Search for the cell housing the specified text and yield its [x, y] center coordinate. 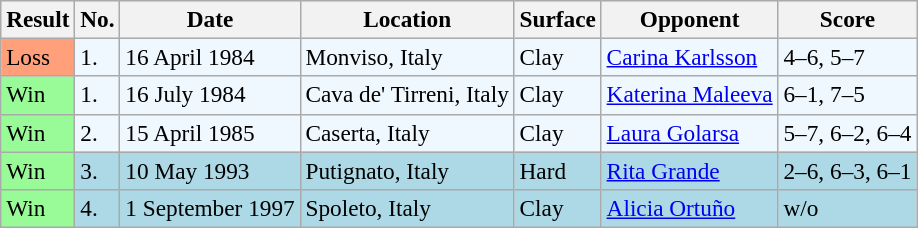
4. [98, 208]
6–1, 7–5 [848, 95]
Cava de' Tirreni, Italy [407, 95]
2–6, 6–3, 6–1 [848, 170]
Loss [38, 57]
16 April 1984 [210, 57]
Hard [558, 170]
Spoleto, Italy [407, 208]
4–6, 5–7 [848, 57]
16 July 1984 [210, 95]
Carina Karlsson [690, 57]
5–7, 6–2, 6–4 [848, 133]
Date [210, 19]
10 May 1993 [210, 170]
Result [38, 19]
Alicia Ortuño [690, 208]
Opponent [690, 19]
2. [98, 133]
1 September 1997 [210, 208]
Katerina Maleeva [690, 95]
No. [98, 19]
Putignato, Italy [407, 170]
Caserta, Italy [407, 133]
15 April 1985 [210, 133]
Surface [558, 19]
Location [407, 19]
Rita Grande [690, 170]
Monviso, Italy [407, 57]
Laura Golarsa [690, 133]
w/o [848, 208]
3. [98, 170]
Score [848, 19]
